Return [x, y] of the center of cell containing provided text 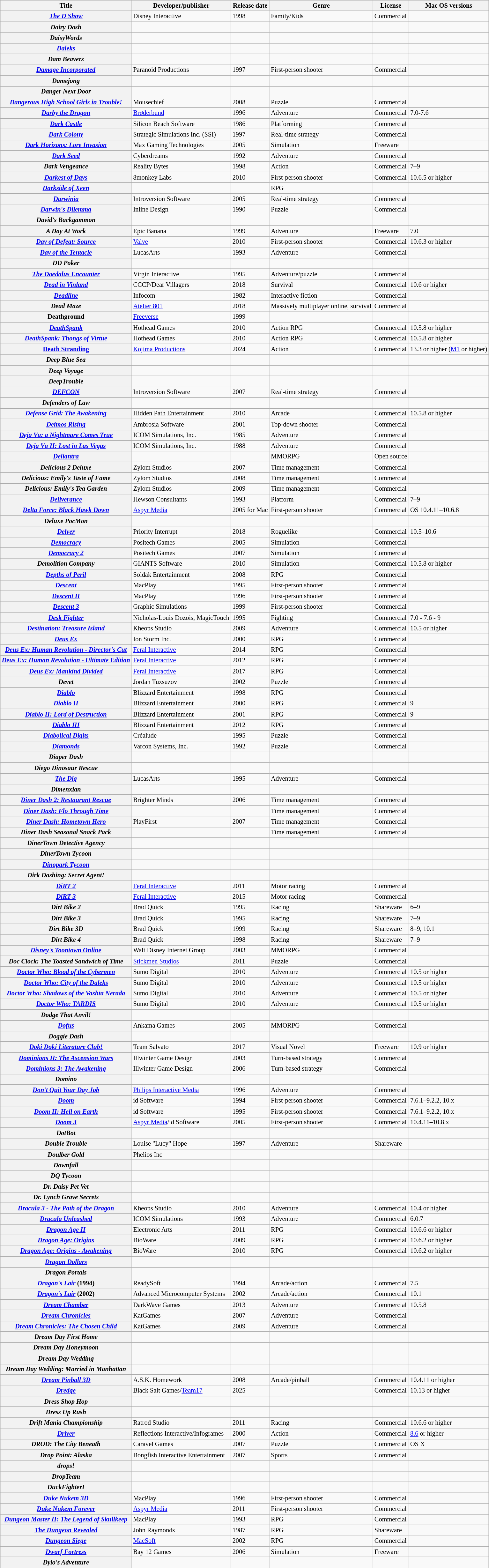
Stickmen Studios [181, 961]
DropTeam [66, 1476]
DEFCON [66, 392]
Dam Beavers [66, 59]
Bongfish Interactive Entertainment [181, 1455]
Dirt Bike 2 [66, 907]
Dragon's Lair (2002) [66, 1294]
Diabolical Digits [66, 736]
Downfall [66, 1165]
Ion Storm Inc. [181, 639]
Dungeon Siege [66, 1541]
Damejong [66, 81]
Dream Pinball 3D [66, 1380]
Dominions II: The Ascension Wars [66, 1058]
Deliverance [66, 500]
Diablo III [66, 725]
2015 [250, 897]
Paranoid Productions [181, 70]
Deus Ex [66, 639]
Day of the Tentacle [66, 252]
Ankama Games [181, 1026]
Dream Day Wedding [66, 1358]
Dirt Bike 3 [66, 918]
Diablo II: Lord of Destruction [66, 714]
Doctor Who: TARDIS [66, 1004]
drops! [66, 1466]
Diablo II [66, 703]
Team Salvato [181, 1047]
Drift Mania Championship [66, 1423]
Doctor Who: Blood of the Cybermen [66, 972]
DaisyWords [66, 38]
Arcade/pinball [321, 1380]
Diner Dash: Hometown Hero [66, 821]
Diner Dash: Flo Through Time [66, 811]
1987 [250, 1530]
Day of Defeat: Source [66, 242]
Deus Ex: Mankind Divided [66, 671]
8.6 or higher [448, 1434]
6.0.7 [448, 1219]
Varcon Systems, Inc. [181, 747]
License [391, 5]
Brighter Minds [181, 800]
Dark Colony [66, 134]
David's Backgammon [66, 220]
8monkey Labs [181, 177]
DuckFighterI [66, 1487]
Massively multiplayer online, survival [321, 306]
Louise "Lucy" Hope [181, 1144]
Deadline [66, 295]
Driver [66, 1434]
Silicon Beach Software [181, 124]
Brøderbund [181, 113]
Devet [66, 682]
Duke Nukem 3D [66, 1498]
10.13 or higher [448, 1391]
Dragon Age: Origins [66, 1240]
Dr. Daisy Pet Vet [66, 1187]
Developer/publisher [181, 5]
Dracula Unleashed [66, 1219]
Diner Dash 2: Restaurant Rescue [66, 800]
Defenders of Law [66, 403]
Release date [250, 5]
7.5 [448, 1283]
Democracy [66, 542]
Mousechief [181, 102]
Deliantra [66, 457]
Deathground [66, 317]
ReadySoft [181, 1283]
The D Show [66, 16]
Caravel Games [181, 1444]
Fighting [321, 618]
Diaper Dash [66, 757]
Dream Day Wedding: Married in Manhattan [66, 1369]
Atelier 801 [181, 306]
Doom 3 [66, 1122]
Platform [321, 500]
DotBot [66, 1133]
Dark Seed [66, 156]
Dairy Dash [66, 27]
Jordan Tuzsuzov [181, 682]
CCCP/Dear Villagers [181, 285]
10.4 or higher [448, 1208]
Darwinia [66, 199]
Walt Disney Internet Group [181, 950]
Visual Novel [321, 1047]
10.4.11 or higher [448, 1380]
Title [66, 5]
Philips Interactive Media [181, 1090]
Virgin Interactive [181, 274]
Doki Doki Literature Club! [66, 1047]
Dream Chronicles: The Chosen Child [66, 1326]
Dirt Bike 4 [66, 940]
Deep Voyage [66, 371]
Deep Blue Sea [66, 360]
Roguelike [321, 532]
1986 [250, 124]
Kojima Productions [181, 349]
Dragon Age II [66, 1230]
DQ Tycoon [66, 1176]
Delta Force: Black Hawk Down [66, 510]
Destination: Treasure Island [66, 628]
10.4.11–10.8.x [448, 1122]
Hewson Consultants [181, 500]
Demolition Company [66, 564]
Dr. Lynch Grave Secrets [66, 1197]
DeathSpank [66, 328]
Darby the Dragon [66, 113]
Descent II [66, 596]
Dark Horizons: Lore Invasion [66, 145]
Dead in Vinland [66, 285]
Nicholas-Louis Dozois, MagicTouch [181, 618]
ICOM Simulations [181, 1219]
10.6.5 or higher [448, 177]
7.0 - 7.6 - 9 [448, 618]
The Dungeon Revealed [66, 1530]
Dream Chamber [66, 1305]
Dragon Dollars [66, 1262]
Damage Incorporated [66, 70]
PlayFirst [181, 821]
Interactive fiction [321, 295]
Dragon Portals [66, 1273]
Priority Interrupt [181, 532]
DiRT 3 [66, 897]
Max Gaming Technologies [181, 145]
10.6.3 or higher [448, 242]
Dream Day Honeymoon [66, 1348]
Don't Quit Your Day Job [66, 1090]
Ambrosia Software [181, 424]
Platforming [321, 124]
2005 for Mac [250, 510]
Cyberdreams [181, 156]
6–9 [448, 907]
Dress Up Rush [66, 1412]
Graphic Simulations [181, 607]
MacSoft [181, 1541]
Deus Ex: Human Revolution - Director's Cut [66, 650]
Dragon's Lair (1994) [66, 1283]
Dragon Age: Origins - Awakening [66, 1251]
Genre [321, 5]
Dracula 3 - The Path of the Dragon [66, 1208]
Top-down shooter [321, 424]
Dofus [66, 1026]
GIANTS Software [181, 564]
Disney's Toontown Online [66, 950]
Dominions 3: The Awakening [66, 1068]
Black Salt Games/Team17 [181, 1391]
Dirt Bike 3D [66, 929]
Doc Clock: The Toasted Sandwich of Time [66, 961]
Darkside of Xeen [66, 188]
Domino [66, 1079]
Disney Interactive [181, 16]
OS X [448, 1444]
Dungeon Master II: The Legend of Skullkeep [66, 1520]
Infocom [181, 295]
2025 [250, 1391]
Epic Banana [181, 231]
Doom II: Hell on Earth [66, 1111]
Inline Design [181, 210]
Deus Ex: Human Revolution - Ultimate Edition [66, 660]
Drop Point: Alaska [66, 1455]
DinerTown Detective Agency [66, 843]
Family/Kids [321, 16]
Doctor Who: Shadows of the Vashta Nerada [66, 993]
Aspyr Media/id Software [181, 1122]
DinerTown Tycoon [66, 854]
Ratrod Studio [181, 1423]
Adventure/puzzle [321, 274]
A.S.K. Homework [181, 1380]
Doulber Gold [66, 1155]
OS 10.4.11–10.6.8 [448, 510]
DeathSpank: Thongs of Virtue [66, 338]
The Dig [66, 779]
Descent 3 [66, 607]
DarkWave Games [181, 1305]
Dark Vengeance [66, 167]
Dream Day First Home [66, 1337]
8–9, 10.1 [448, 929]
2013 [250, 1305]
Darkest of Days [66, 177]
Reality Bytes [181, 167]
Dress Shop Hop [66, 1401]
Arcade [321, 413]
1990 [250, 210]
10.1 [448, 1294]
John Raymonds [181, 1530]
Survival [321, 285]
A Day At Work [66, 231]
Deja Vu II: Lost in Las Vegas [66, 446]
7.0-7.6 [448, 113]
10.5.8 [448, 1305]
Delicious: Emily's Tea Garden [66, 489]
Créalude [181, 736]
Mac OS versions [448, 5]
The Daedalus Encounter [66, 274]
Deluxe PocMon [66, 521]
Diner Dash Seasonal Snack Pack [66, 832]
10.5–10.6 [448, 532]
Dylo's Adventure [66, 1562]
Bay 12 Games [181, 1552]
DROD: The City Beneath [66, 1444]
Daleks [66, 48]
Depths of Peril [66, 575]
Descent [66, 585]
2014 [250, 650]
Double Trouble [66, 1144]
Reflections Interactive/Infogrames [181, 1434]
Doggie Dash [66, 1036]
Dwarf Fortress [66, 1552]
Delicious 2 Deluxe [66, 467]
Dodge That Anvil! [66, 1015]
Dirk Dashing: Secret Agent! [66, 875]
Dredge [66, 1391]
DeepTrouble [66, 381]
DD Poker [66, 263]
13.3 or higher (M1 or higher) [448, 349]
Diablo [66, 693]
DiRT 2 [66, 886]
Valve [181, 242]
Dark Castle [66, 124]
Delver [66, 532]
Dream Chronicles [66, 1315]
Electronic Arts [181, 1230]
Strategic Simulations Inc. (SSI) [181, 134]
Soldak Entertainment [181, 575]
Freeverse [181, 317]
Open source [391, 457]
2024 [250, 349]
7.0 [448, 231]
Danger Next Door [66, 92]
Dead Maze [66, 306]
Dangerous High School Girls in Trouble! [66, 102]
Sports [321, 1455]
Delicious: Emily's Taste of Fame [66, 478]
Doom [66, 1101]
Death Stranding [66, 349]
Democracy 2 [66, 553]
10.9 or higher [448, 1047]
Diamonds [66, 747]
1988 [250, 446]
1982 [250, 295]
Diego Dinosaur Rescue [66, 768]
Hidden Path Entertainment [181, 413]
Desk Fighter [66, 618]
Duke Nukem Forever [66, 1509]
10.6 or higher [448, 285]
Defense Grid: The Awakening [66, 413]
Advanced Microcomputer Systems [181, 1294]
Darwin's Dilemma [66, 210]
Dinopark Tycoon [66, 865]
1985 [250, 435]
Dimenxian [66, 789]
Phelios Inc [181, 1155]
Deja Vu: a Nightmare Comes True [66, 435]
Doctor Who: City of the Daleks [66, 983]
Deimos Rising [66, 424]
